For the text-containing cell, return its midpoint in (X, Y) coordinate format. 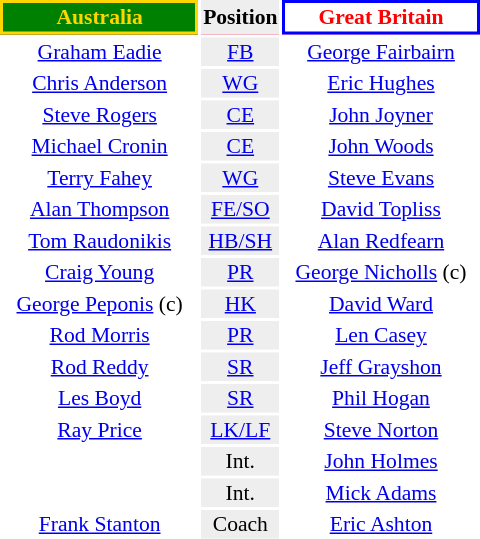
Position (240, 17)
Steve Norton (381, 430)
Eric Ashton (381, 524)
Chris Anderson (100, 83)
Craig Young (100, 272)
Steve Rogers (100, 114)
John Joyner (381, 114)
John Woods (381, 146)
Mick Adams (381, 492)
Phil Hogan (381, 398)
George Fairbairn (381, 52)
Alan Thompson (100, 209)
FB (240, 52)
Great Britain (381, 17)
George Nicholls (c) (381, 272)
Australia (100, 17)
Coach (240, 524)
Rod Reddy (100, 366)
Eric Hughes (381, 83)
John Holmes (381, 461)
David Topliss (381, 209)
David Ward (381, 304)
Alan Redfearn (381, 240)
Les Boyd (100, 398)
FE/SO (240, 209)
Frank Stanton (100, 524)
George Peponis (c) (100, 304)
LK/LF (240, 430)
Len Casey (381, 335)
HK (240, 304)
Michael Cronin (100, 146)
Steve Evans (381, 178)
Graham Eadie (100, 52)
Terry Fahey (100, 178)
Ray Price (100, 430)
Jeff Grayshon (381, 366)
Rod Morris (100, 335)
Tom Raudonikis (100, 240)
HB/SH (240, 240)
